Provide the (X, Y) coordinate of the cell's center where the given text is located.  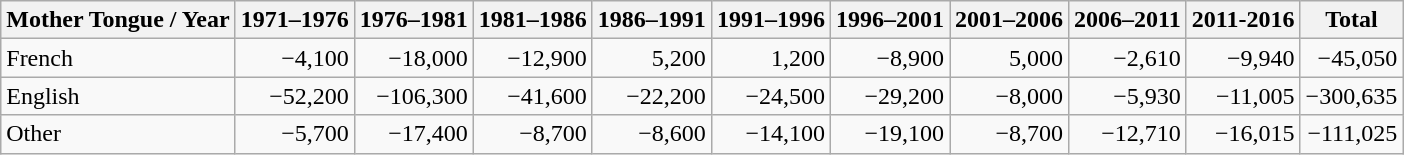
−9,940 (1243, 58)
−111,025 (1352, 134)
−12,900 (532, 58)
−106,300 (414, 96)
Mother Tongue / Year (118, 20)
−2,610 (1128, 58)
−14,100 (770, 134)
Other (118, 134)
−4,100 (294, 58)
1976–1981 (414, 20)
−17,400 (414, 134)
−12,710 (1128, 134)
1971–1976 (294, 20)
−24,500 (770, 96)
−41,600 (532, 96)
2011-2016 (1243, 20)
−5,930 (1128, 96)
1,200 (770, 58)
−8,900 (890, 58)
5,200 (652, 58)
−5,700 (294, 134)
Total (1352, 20)
5,000 (1010, 58)
1981–1986 (532, 20)
1986–1991 (652, 20)
2006–2011 (1128, 20)
−8,000 (1010, 96)
1996–2001 (890, 20)
French (118, 58)
−29,200 (890, 96)
−22,200 (652, 96)
−8,600 (652, 134)
−11,005 (1243, 96)
−16,015 (1243, 134)
−45,050 (1352, 58)
2001–2006 (1010, 20)
−300,635 (1352, 96)
1991–1996 (770, 20)
−52,200 (294, 96)
English (118, 96)
−19,100 (890, 134)
−18,000 (414, 58)
